Find where the given text appears and provide that cell's center as [X, Y] coordinate. 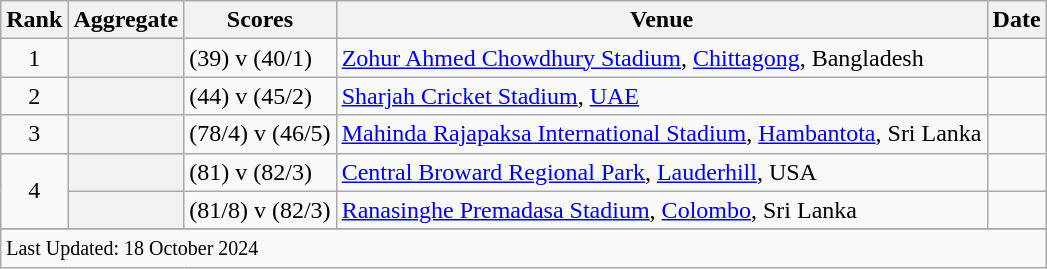
(44) v (45/2) [260, 96]
Rank [34, 20]
Date [1016, 20]
4 [34, 191]
(39) v (40/1) [260, 58]
Zohur Ahmed Chowdhury Stadium, Chittagong, Bangladesh [662, 58]
Last Updated: 18 October 2024 [524, 248]
Venue [662, 20]
1 [34, 58]
Central Broward Regional Park, Lauderhill, USA [662, 172]
Mahinda Rajapaksa International Stadium, Hambantota, Sri Lanka [662, 134]
(81/8) v (82/3) [260, 210]
(78/4) v (46/5) [260, 134]
Sharjah Cricket Stadium, UAE [662, 96]
(81) v (82/3) [260, 172]
2 [34, 96]
3 [34, 134]
Aggregate [126, 20]
Ranasinghe Premadasa Stadium, Colombo, Sri Lanka [662, 210]
Scores [260, 20]
